From the cell containing the given text, extract its center point as (x, y) coordinate. 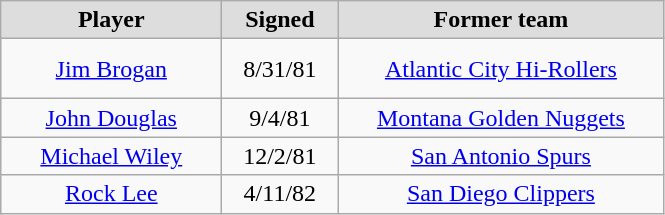
12/2/81 (280, 156)
Signed (280, 20)
John Douglas (112, 118)
Player (112, 20)
San Diego Clippers (501, 194)
Rock Lee (112, 194)
4/11/82 (280, 194)
Montana Golden Nuggets (501, 118)
San Antonio Spurs (501, 156)
Atlantic City Hi-Rollers (501, 69)
Jim Brogan (112, 69)
Michael Wiley (112, 156)
8/31/81 (280, 69)
Former team (501, 20)
9/4/81 (280, 118)
